Output the (X, Y) coordinate of the center of the cell containing the given text.  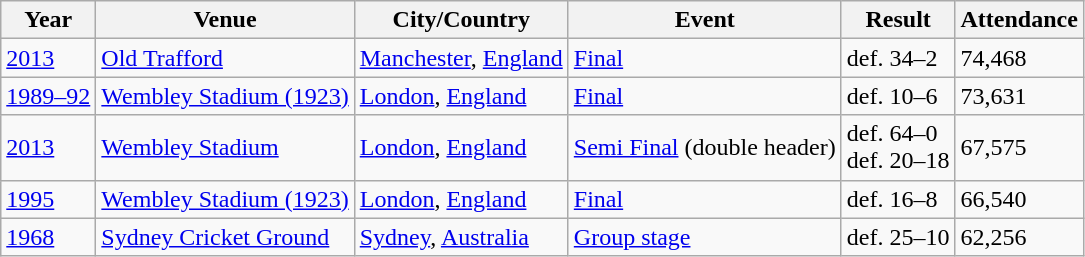
Event (704, 20)
Wembley Stadium (225, 148)
Result (898, 20)
def. 16–8 (898, 199)
City/Country (461, 20)
Sydney, Australia (461, 237)
Group stage (704, 237)
1968 (48, 237)
Venue (225, 20)
Sydney Cricket Ground (225, 237)
def. 64–0 def. 20–18 (898, 148)
73,631 (1019, 96)
def. 25–10 (898, 237)
def. 10–6 (898, 96)
Manchester, England (461, 58)
Old Trafford (225, 58)
74,468 (1019, 58)
67,575 (1019, 148)
Attendance (1019, 20)
Semi Final (double header) (704, 148)
1995 (48, 199)
Year (48, 20)
1989–92 (48, 96)
66,540 (1019, 199)
62,256 (1019, 237)
def. 34–2 (898, 58)
